Scan for the cell matching the given text and deliver its [x, y] coordinate at center. 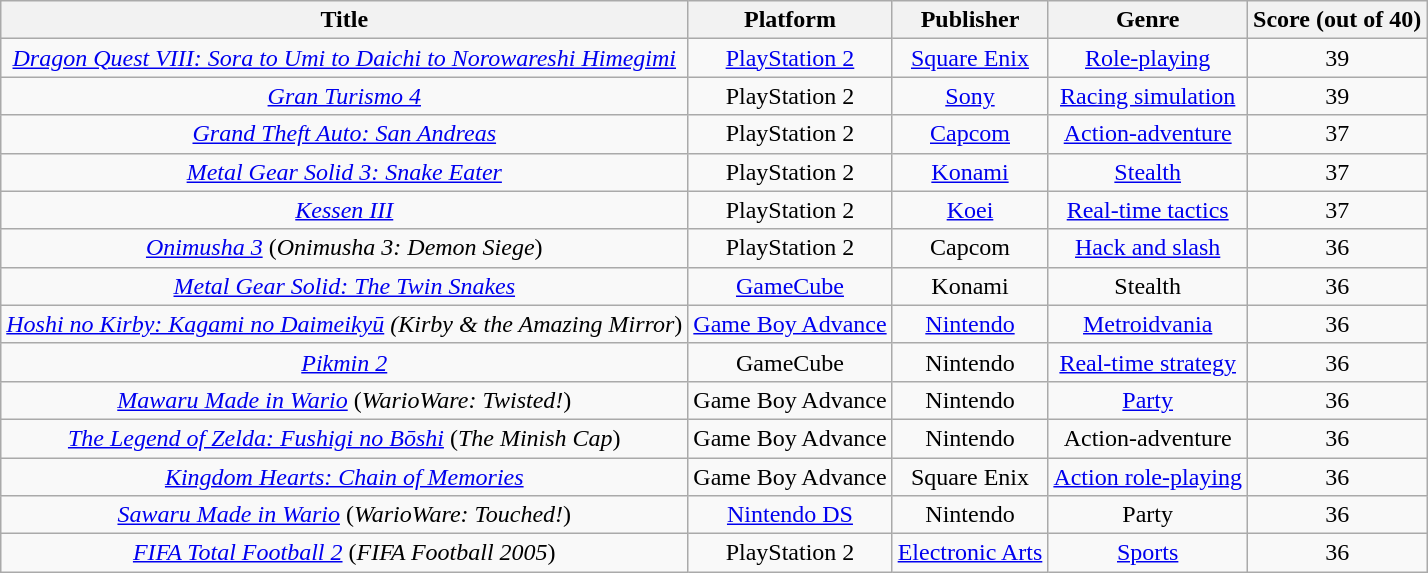
Metal Gear Solid: The Twin Snakes [344, 286]
Electronic Arts [970, 553]
Kessen III [344, 210]
Onimusha 3 (Onimusha 3: Demon Siege) [344, 248]
Grand Theft Auto: San Andreas [344, 134]
Role-playing [1148, 58]
Metal Gear Solid 3: Snake Eater [344, 172]
Title [344, 20]
Genre [1148, 20]
Sony [970, 96]
Nintendo DS [790, 515]
Pikmin 2 [344, 362]
Score (out of 40) [1338, 20]
The Legend of Zelda: Fushigi no Bōshi (The Minish Cap) [344, 438]
Platform [790, 20]
Koei [970, 210]
FIFA Total Football 2 (FIFA Football 2005) [344, 553]
Kingdom Hearts: Chain of Memories [344, 477]
Dragon Quest VIII: Sora to Umi to Daichi to Norowareshi Himegimi [344, 58]
Hack and slash [1148, 248]
Real-time strategy [1148, 362]
Metroidvania [1148, 324]
Hoshi no Kirby: Kagami no Daimeikyū (Kirby & the Amazing Mirror) [344, 324]
Sawaru Made in Wario (WarioWare: Touched!) [344, 515]
Racing simulation [1148, 96]
Real-time tactics [1148, 210]
Mawaru Made in Wario (WarioWare: Twisted!) [344, 400]
Gran Turismo 4 [344, 96]
Sports [1148, 553]
Publisher [970, 20]
Action role-playing [1148, 477]
